Provide the (x, y) coordinate of the cell's center where the given text is located.  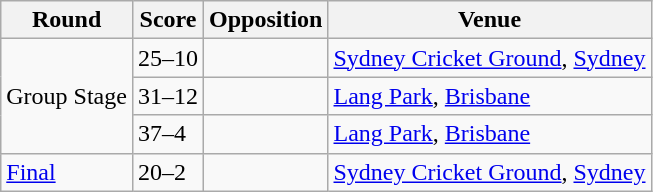
Score (168, 20)
Venue (490, 20)
Final (67, 172)
37–4 (168, 134)
31–12 (168, 96)
Round (67, 20)
20–2 (168, 172)
25–10 (168, 58)
Group Stage (67, 96)
Opposition (266, 20)
